Find where the given text appears and provide that cell's center as (X, Y) coordinate. 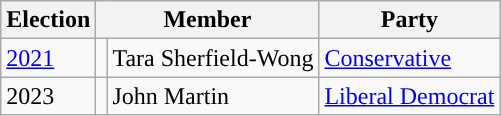
John Martin (213, 96)
Party (410, 20)
Liberal Democrat (410, 96)
2023 (48, 96)
2021 (48, 58)
Tara Sherfield-Wong (213, 58)
Member (208, 20)
Conservative (410, 58)
Election (48, 20)
